From the cell containing the given text, extract its center point as [x, y] coordinate. 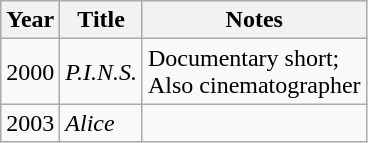
Year [30, 20]
Notes [254, 20]
Title [102, 20]
Documentary short;Also cinematographer [254, 72]
P.I.N.S. [102, 72]
Alice [102, 123]
2000 [30, 72]
2003 [30, 123]
